Scan for the cell matching the given text and deliver its (x, y) coordinate at center. 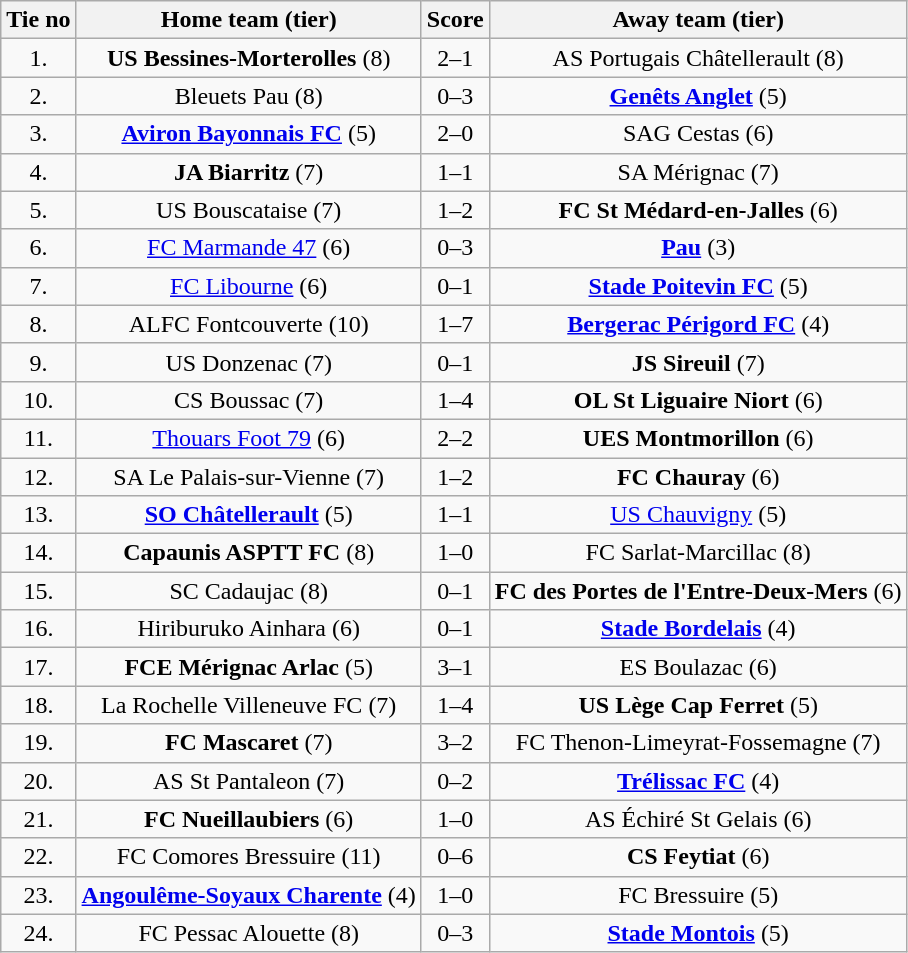
FC Pessac Alouette (8) (248, 933)
FC Chauray (6) (698, 477)
12. (38, 477)
FC Comores Bressuire (11) (248, 857)
CS Feytiat (6) (698, 857)
2–0 (455, 134)
Stade Montois (5) (698, 933)
Aviron Bayonnais FC (5) (248, 134)
Pau (3) (698, 248)
Angoulême-Soyaux Charente (4) (248, 895)
Bleuets Pau (8) (248, 96)
1–7 (455, 324)
0–2 (455, 781)
Away team (tier) (698, 20)
FC Bressuire (5) (698, 895)
3–1 (455, 667)
9. (38, 362)
24. (38, 933)
2–1 (455, 58)
CS Boussac (7) (248, 400)
21. (38, 819)
23. (38, 895)
La Rochelle Villeneuve FC (7) (248, 705)
Stade Bordelais (4) (698, 629)
7. (38, 286)
FC Mascaret (7) (248, 743)
US Bessines-Morterolles (8) (248, 58)
Bergerac Périgord FC (4) (698, 324)
Tie no (38, 20)
Capaunis ASPTT FC (8) (248, 553)
JA Biarritz (7) (248, 172)
FCE Mérignac Arlac (5) (248, 667)
FC Nueillaubiers (6) (248, 819)
22. (38, 857)
AS Portugais Châtellerault (8) (698, 58)
2–2 (455, 438)
13. (38, 515)
20. (38, 781)
SO Châtellerault (5) (248, 515)
6. (38, 248)
Hiriburuko Ainhara (6) (248, 629)
2. (38, 96)
Trélissac FC (4) (698, 781)
JS Sireuil (7) (698, 362)
SA Mérignac (7) (698, 172)
FC Sarlat-Marcillac (8) (698, 553)
US Bouscataise (7) (248, 210)
16. (38, 629)
OL St Liguaire Niort (6) (698, 400)
11. (38, 438)
AS Échiré St Gelais (6) (698, 819)
3. (38, 134)
Thouars Foot 79 (6) (248, 438)
ALFC Fontcouverte (10) (248, 324)
US Chauvigny (5) (698, 515)
FC des Portes de l'Entre-Deux-Mers (6) (698, 591)
UES Montmorillon (6) (698, 438)
19. (38, 743)
Stade Poitevin FC (5) (698, 286)
4. (38, 172)
SC Cadaujac (8) (248, 591)
FC Libourne (6) (248, 286)
5. (38, 210)
US Donzenac (7) (248, 362)
ES Boulazac (6) (698, 667)
18. (38, 705)
Home team (tier) (248, 20)
0–6 (455, 857)
Genêts Anglet (5) (698, 96)
SAG Cestas (6) (698, 134)
17. (38, 667)
15. (38, 591)
SA Le Palais-sur-Vienne (7) (248, 477)
14. (38, 553)
AS St Pantaleon (7) (248, 781)
FC Thenon-Limeyrat-Fossemagne (7) (698, 743)
Score (455, 20)
1. (38, 58)
10. (38, 400)
US Lège Cap Ferret (5) (698, 705)
3–2 (455, 743)
FC St Médard-en-Jalles (6) (698, 210)
8. (38, 324)
FC Marmande 47 (6) (248, 248)
